Output the (X, Y) coordinate of the center of the cell containing the given text.  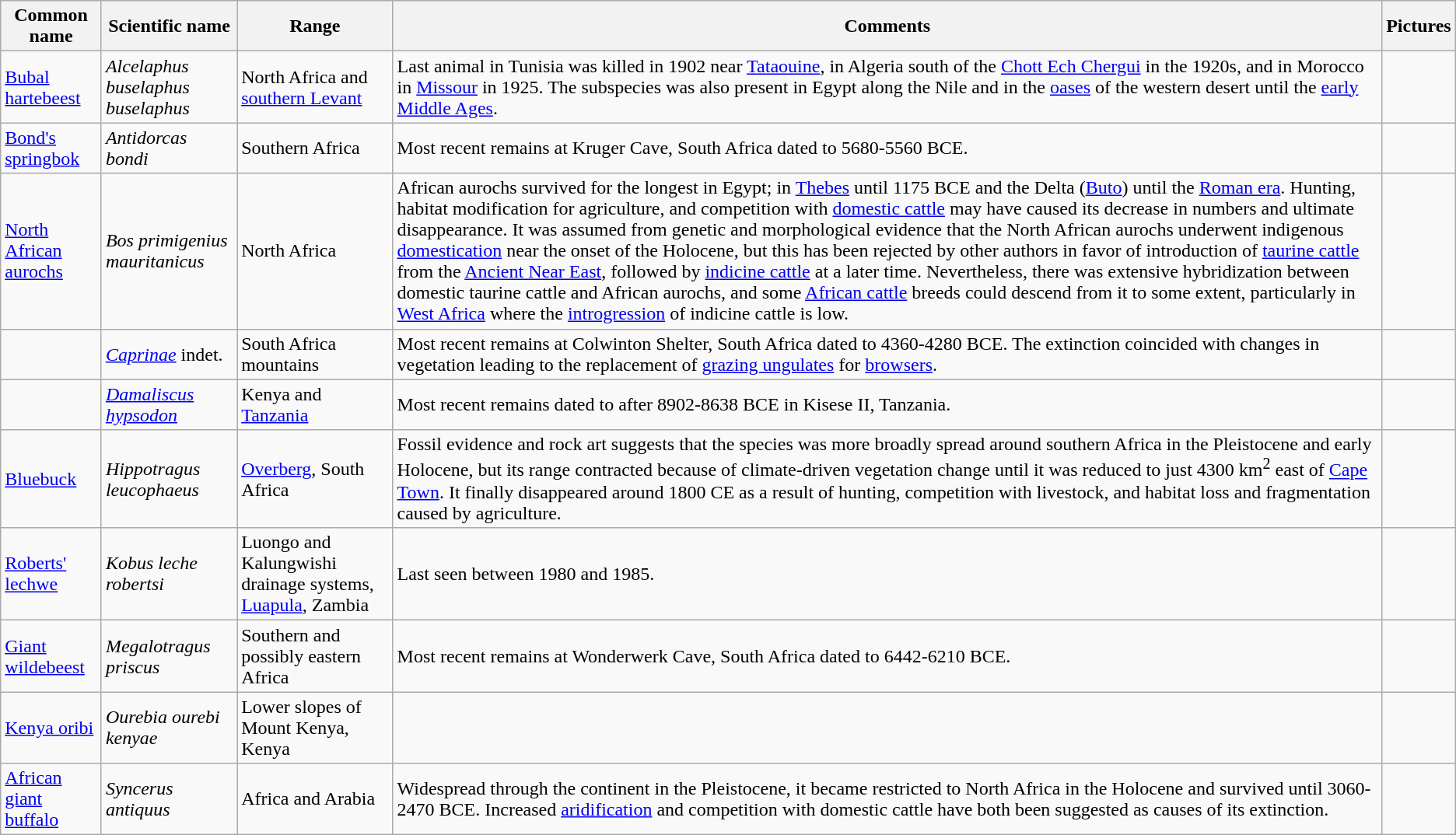
North African aurochs (51, 251)
Antidorcas bondi (169, 148)
Common name (51, 26)
Range (315, 26)
Bos primigenius mauritanicus (169, 251)
African giant buffalo (51, 799)
Roberts' lechwe (51, 574)
North Africa and southern Levant (315, 87)
Most recent remains dated to after 8902-8638 BCE in Kisese II, Tanzania. (887, 404)
Most recent remains at Wonderwerk Cave, South Africa dated to 6442-6210 BCE. (887, 656)
Bond's springbok (51, 148)
Bubal hartebeest (51, 87)
Hippotragus leucophaeus (169, 479)
Megalotragus priscus (169, 656)
Damaliscus hypsodon (169, 404)
Ourebia ourebi kenyae (169, 728)
Kenya and Tanzania (315, 404)
Last seen between 1980 and 1985. (887, 574)
Southern and possibly eastern Africa (315, 656)
Bluebuck (51, 479)
Syncerus antiquus (169, 799)
Caprinae indet. (169, 355)
Alcelaphus buselaphus buselaphus (169, 87)
Luongo and Kalungwishi drainage systems, Luapula, Zambia (315, 574)
Africa and Arabia (315, 799)
Kobus leche robertsi (169, 574)
Giant wildebeest (51, 656)
Kenya oribi (51, 728)
Most recent remains at Kruger Cave, South Africa dated to 5680-5560 BCE. (887, 148)
North Africa (315, 251)
Scientific name (169, 26)
Comments (887, 26)
Pictures (1419, 26)
Overberg, South Africa (315, 479)
South Africa mountains (315, 355)
Southern Africa (315, 148)
Lower slopes of Mount Kenya, Kenya (315, 728)
